From the cell containing the given text, extract its center point as (X, Y) coordinate. 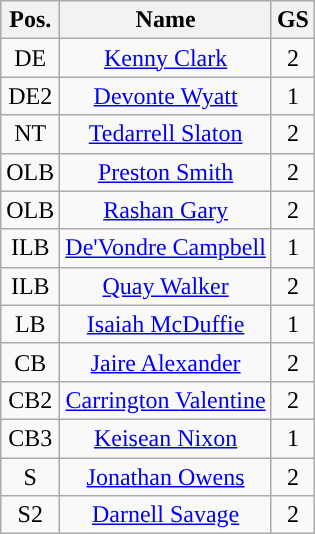
Devonte Wyatt (166, 96)
Tedarrell Slaton (166, 134)
Darnell Savage (166, 515)
Kenny Clark (166, 58)
S2 (30, 515)
Name (166, 20)
NT (30, 134)
Isaiah McDuffie (166, 324)
Jaire Alexander (166, 362)
Jonathan Owens (166, 477)
S (30, 477)
CB2 (30, 400)
Carrington Valentine (166, 400)
CB (30, 362)
Quay Walker (166, 286)
GS (292, 20)
DE2 (30, 96)
De'Vondre Campbell (166, 248)
DE (30, 58)
Pos. (30, 20)
Preston Smith (166, 172)
CB3 (30, 438)
LB (30, 324)
Keisean Nixon (166, 438)
Rashan Gary (166, 210)
